Determine the (x, y) coordinate at the center of the cell enclosing the given text.  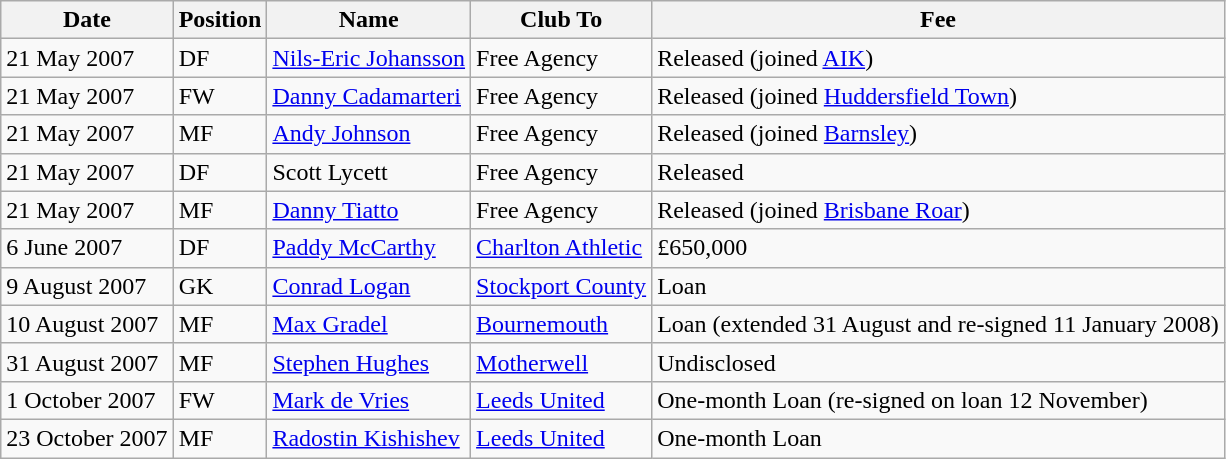
Released (joined Barnsley) (938, 134)
Stockport County (562, 286)
Released (joined Huddersfield Town) (938, 96)
Danny Tiatto (369, 210)
Loan (extended 31 August and re-signed 11 January 2008) (938, 324)
Radostin Kishishev (369, 438)
Conrad Logan (369, 286)
Paddy McCarthy (369, 248)
Scott Lycett (369, 172)
Fee (938, 20)
1 October 2007 (87, 400)
Loan (938, 286)
Undisclosed (938, 362)
Max Gradel (369, 324)
31 August 2007 (87, 362)
Stephen Hughes (369, 362)
23 October 2007 (87, 438)
Released (joined Brisbane Roar) (938, 210)
Name (369, 20)
Bournemouth (562, 324)
GK (220, 286)
Danny Cadamarteri (369, 96)
Club To (562, 20)
Released (joined AIK) (938, 58)
Motherwell (562, 362)
£650,000 (938, 248)
9 August 2007 (87, 286)
10 August 2007 (87, 324)
One-month Loan (938, 438)
Date (87, 20)
Andy Johnson (369, 134)
Nils-Eric Johansson (369, 58)
Position (220, 20)
Released (938, 172)
Charlton Athletic (562, 248)
Mark de Vries (369, 400)
One-month Loan (re-signed on loan 12 November) (938, 400)
6 June 2007 (87, 248)
